Return the (x, y) coordinate for the center point of the cell that contains the specified text.  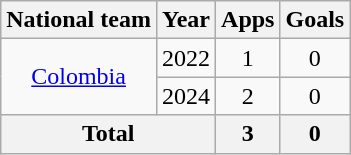
2024 (186, 96)
Total (108, 134)
Apps (248, 20)
3 (248, 134)
2 (248, 96)
Year (186, 20)
Goals (315, 20)
Colombia (79, 77)
2022 (186, 58)
1 (248, 58)
National team (79, 20)
